Identify which cell holds the provided text, then report its (x, y) central coordinate. 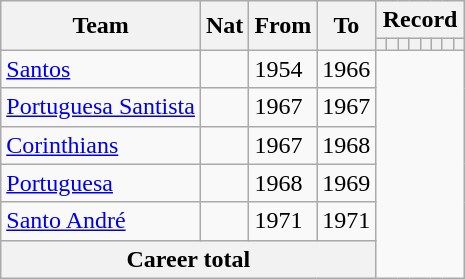
Nat (224, 26)
Portuguesa Santista (101, 107)
Santos (101, 69)
Career total (188, 259)
Corinthians (101, 145)
Santo André (101, 221)
1966 (346, 69)
1954 (283, 69)
Team (101, 26)
Record (420, 20)
Portuguesa (101, 183)
To (346, 26)
1969 (346, 183)
From (283, 26)
